From the cell containing the given text, extract its center point as [X, Y] coordinate. 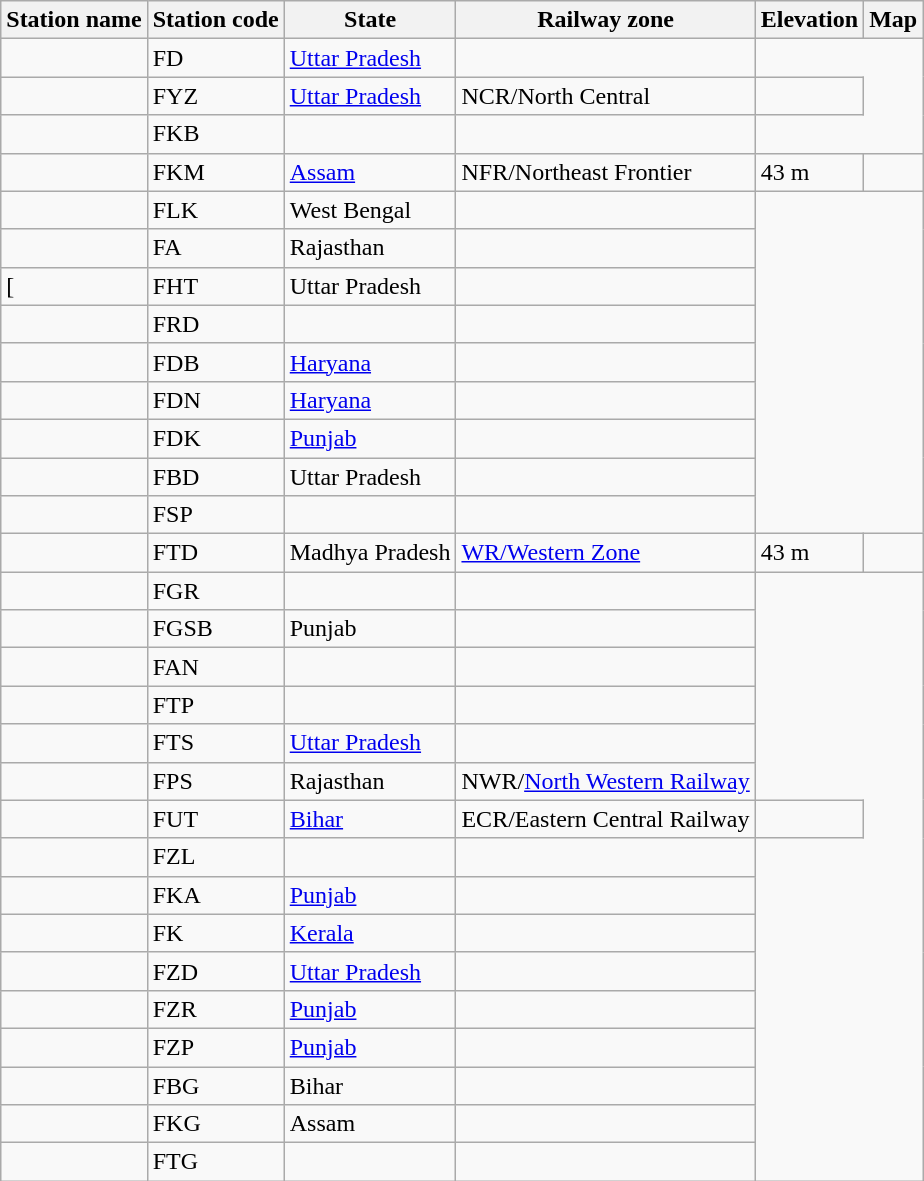
NFR/Northeast Frontier [606, 172]
FSP [216, 515]
FGSB [216, 629]
FHT [216, 286]
FDK [216, 438]
Map [894, 20]
FK [216, 933]
Station code [216, 20]
Elevation [809, 20]
FYZ [216, 96]
WR/Western Zone [606, 553]
FKG [216, 1124]
FZD [216, 971]
ECR/Eastern Central Railway [606, 819]
FBD [216, 477]
FTD [216, 553]
FLK [216, 210]
FRD [216, 324]
FKA [216, 895]
Kerala [370, 933]
FUT [216, 819]
FDB [216, 362]
State [370, 20]
FZP [216, 1047]
FKB [216, 134]
Madhya Pradesh [370, 553]
FKM [216, 172]
FGR [216, 591]
FZR [216, 1009]
Railway zone [606, 20]
FPS [216, 781]
FDN [216, 400]
FTS [216, 743]
FTG [216, 1162]
West Bengal [370, 210]
[ [74, 286]
FAN [216, 667]
FZL [216, 857]
FD [216, 58]
Station name [74, 20]
NWR/North Western Railway [606, 781]
FA [216, 248]
FBG [216, 1085]
NCR/North Central [606, 96]
FTP [216, 705]
